Pinpoint the cell where the given text exists, returning its [x, y] midpoint coordinate. 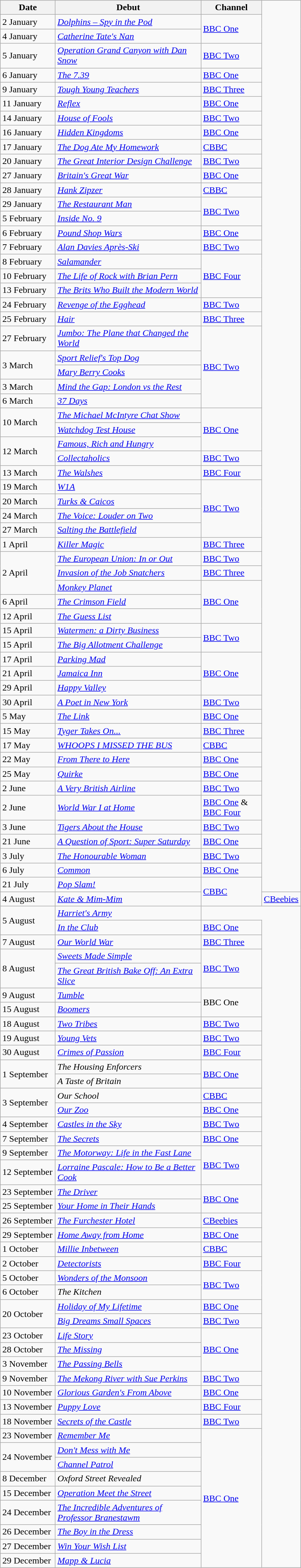
3 September [28, 1102]
Boomers [128, 1009]
24 March [28, 516]
15 May [28, 731]
19 August [28, 1038]
22 May [28, 759]
15 August [28, 1009]
Monkey Planet [128, 587]
Parking Mad [128, 659]
13 November [28, 1407]
24 February [28, 305]
1 April [28, 544]
Remember Me [128, 1436]
9 August [28, 995]
1 October [28, 1249]
Sweets Made Simple [128, 956]
4 September [28, 1124]
Common [128, 870]
7 September [28, 1139]
The Great British Bake Off: An Extra Slice [128, 975]
The Crimson Field [128, 602]
5 February [28, 219]
The Walshes [128, 473]
Debut [128, 8]
24 November [28, 1457]
13 March [28, 473]
29 January [28, 204]
Detectorists [128, 1263]
Reflex [128, 104]
Watermen: a Dirty Business [128, 630]
30 August [28, 1052]
The Boy in the Dress [128, 1532]
The Furchester Hotel [128, 1220]
House of Fools [128, 118]
Secrets of the Castle [128, 1421]
2 October [28, 1263]
The Secrets [128, 1139]
20 January [28, 161]
27 March [28, 530]
Channel [232, 8]
16 January [28, 132]
28 October [28, 1349]
The European Union: In or Out [128, 559]
Tigers About the House [128, 827]
29 December [28, 1560]
Jumbo: The Plane that Changed the World [128, 338]
6 January [28, 75]
Salting the Battlefield [128, 530]
12 March [28, 451]
Oxford Street Revealed [128, 1479]
4 August [28, 899]
Mapp & Lucia [128, 1560]
Tyger Takes On... [128, 731]
8 February [28, 262]
Tough Young Teachers [128, 89]
Pop Slam! [128, 884]
Quirke [128, 774]
Happy Valley [128, 688]
3 July [28, 856]
Alan Davies Après-Ski [128, 247]
19 March [28, 487]
25 February [28, 319]
Don't Mess with Me [128, 1450]
10 November [28, 1393]
27 December [28, 1546]
The Passing Bells [128, 1364]
Mary Berry Cooks [128, 372]
Date [28, 8]
Kate & Mim-Mim [128, 899]
Watchdog Test House [128, 429]
21 April [28, 674]
Killer Magic [128, 544]
20 October [28, 1314]
Jamaica Inn [128, 674]
Turks & Caicos [128, 501]
A Question of Sport: Super Saturday [128, 841]
23 November [28, 1436]
Young Vets [128, 1038]
The 7.39 [128, 75]
Operation Meet the Street [128, 1493]
Sport Relief's Top Dog [128, 358]
6 July [28, 870]
12 April [28, 616]
In the Club [128, 928]
9 September [28, 1153]
25 May [28, 774]
Home Away from Home [128, 1235]
21 July [28, 884]
A Poet in New York [128, 702]
Life Story [128, 1335]
Our Zoo [128, 1110]
The Dog Ate My Homework [128, 147]
The Big Allotment Challenge [128, 645]
Big Dreams Small Spaces [128, 1321]
Invasion of the Job Snatchers [128, 573]
10 February [28, 276]
23 October [28, 1335]
Mind the Gap: London vs the Rest [128, 386]
17 January [28, 147]
9 November [28, 1378]
Win Your Wish List [128, 1546]
W1A [128, 487]
9 January [28, 89]
Famous, Rich and Hungry [128, 444]
2 April [28, 573]
Collectaholics [128, 458]
28 January [28, 190]
27 January [28, 175]
6 February [28, 233]
Holiday of My Lifetime [128, 1306]
Hank Zipzer [128, 190]
17 May [28, 745]
Our World War [128, 942]
The Kitchen [128, 1292]
Britain's Great War [128, 175]
6 October [28, 1292]
Hair [128, 319]
Channel Patrol [128, 1464]
8 August [28, 969]
From There to Here [128, 759]
Lorraine Pascale: How to Be a Better Cook [128, 1172]
WHOOPS I MISSED THE BUS [128, 745]
29 April [28, 688]
7 February [28, 247]
Two Tribes [128, 1024]
26 December [28, 1532]
The Link [128, 717]
12 September [28, 1172]
2 January [28, 22]
24 December [28, 1512]
5 January [28, 56]
Crimes of Passion [128, 1052]
The Mekong River with Sue Perkins [128, 1378]
29 September [28, 1235]
The Restaurant Man [128, 204]
Hidden Kingdoms [128, 132]
Pound Shop Wars [128, 233]
A Taste of Britain [128, 1081]
17 April [28, 659]
The Brits Who Built the Modern World [128, 290]
The Guess List [128, 616]
1 September [28, 1074]
Wonders of the Monsoon [128, 1278]
13 February [28, 290]
BBC One & BBC Four [232, 807]
6 March [28, 401]
18 November [28, 1421]
37 Days [128, 401]
Harriet's Army [128, 913]
10 March [28, 422]
26 September [28, 1220]
Operation Grand Canyon with Dan Snow [128, 56]
The Honourable Woman [128, 856]
The Incredible Adventures of Professor Branestawm [128, 1512]
14 January [28, 118]
3 June [28, 827]
18 August [28, 1024]
3 November [28, 1364]
25 September [28, 1206]
The Michael McIntyre Chat Show [128, 415]
Puppy Love [128, 1407]
15 December [28, 1493]
8 December [28, 1479]
Millie Inbetween [128, 1249]
Your Home in Their Hands [128, 1206]
5 October [28, 1278]
The Life of Rock with Brian Pern [128, 276]
4 January [28, 36]
Castles in the Sky [128, 1124]
11 January [28, 104]
The Motorway: Life in the Fast Lane [128, 1153]
6 April [28, 602]
Catherine Tate's Nan [128, 36]
23 September [28, 1192]
World War I at Home [128, 807]
Our School [128, 1095]
The Housing Enforcers [128, 1067]
Dolphins – Spy in the Pod [128, 22]
The Missing [128, 1349]
Salamander [128, 262]
Inside No. 9 [128, 219]
5 August [28, 920]
A Very British Airline [128, 788]
Tumble [128, 995]
5 May [28, 717]
27 February [28, 338]
Revenge of the Egghead [128, 305]
21 June [28, 841]
Glorious Garden's From Above [128, 1393]
The Great Interior Design Challenge [128, 161]
The Driver [128, 1192]
The Voice: Louder on Two [128, 516]
7 August [28, 942]
20 March [28, 501]
30 April [28, 702]
